Capture the cell that displays the provided text and extract its (x, y) central coordinate. 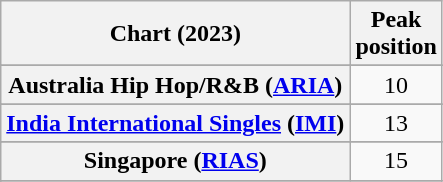
Singapore (RIAS) (176, 161)
Peakposition (396, 34)
10 (396, 85)
13 (396, 123)
15 (396, 161)
Australia Hip Hop/R&B (ARIA) (176, 85)
India International Singles (IMI) (176, 123)
Chart (2023) (176, 34)
